Identify which cell holds the provided text, then report its [x, y] central coordinate. 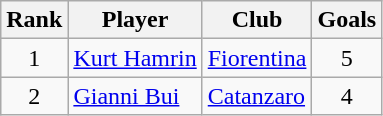
5 [347, 58]
Rank [34, 20]
Fiorentina [257, 58]
2 [34, 96]
Kurt Hamrin [135, 58]
Player [135, 20]
Club [257, 20]
Catanzaro [257, 96]
1 [34, 58]
4 [347, 96]
Goals [347, 20]
Gianni Bui [135, 96]
